Identify which cell holds the provided text, then report its (X, Y) central coordinate. 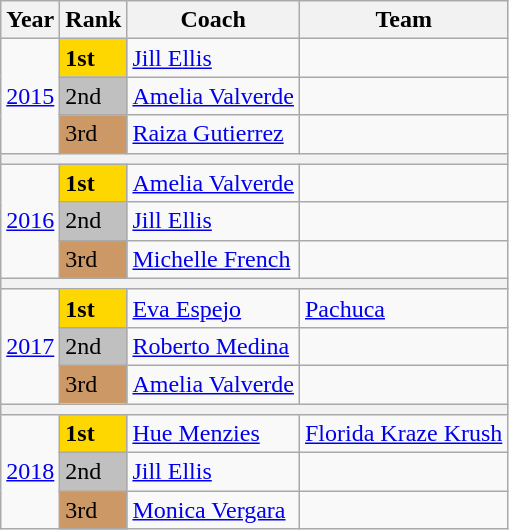
Florida Kraze Krush (403, 434)
Team (403, 20)
Coach (214, 20)
Year (30, 20)
2016 (30, 221)
Monica Vergara (214, 510)
2015 (30, 96)
Raiza Gutierrez (214, 134)
Rank (94, 20)
Pachuca (403, 308)
Eva Espejo (214, 308)
Roberto Medina (214, 346)
Michelle French (214, 259)
2017 (30, 346)
Hue Menzies (214, 434)
2018 (30, 472)
